Scan for the cell matching the given text and deliver its (X, Y) coordinate at center. 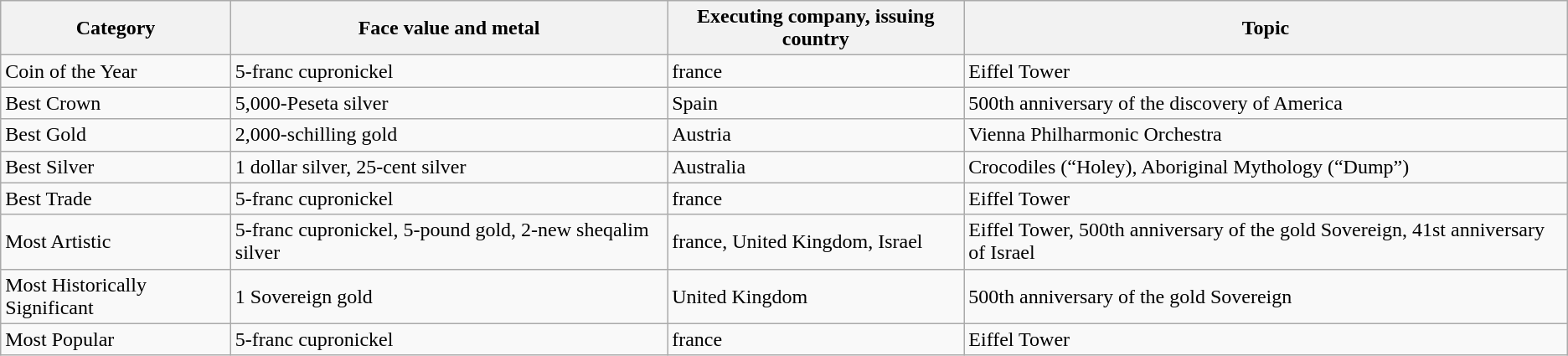
Most Popular (116, 339)
Best Silver (116, 167)
Category (116, 28)
Executing company, issuing country (816, 28)
Most Historically Significant (116, 297)
Face value and metal (449, 28)
Most Artistic (116, 241)
Topic (1266, 28)
Vienna Philharmonic Orchestra (1266, 135)
1 Sovereign gold (449, 297)
france, United Kingdom, Israel (816, 241)
Coin of the Year (116, 71)
Best Trade (116, 199)
Australia (816, 167)
5,000-Peseta silver (449, 103)
Austria (816, 135)
Best Crown (116, 103)
5-franc cupronickel, 5-pound gold, 2-new sheqalim silver (449, 241)
Crocodiles (“Holey), Aboriginal Mythology (“Dump”) (1266, 167)
500th anniversary of the discovery of America (1266, 103)
2,000-schilling gold (449, 135)
Spain (816, 103)
United Kingdom (816, 297)
500th anniversary of the gold Sovereign (1266, 297)
1 dollar silver, 25-cent silver (449, 167)
Best Gold (116, 135)
Eiffel Tower, 500th anniversary of the gold Sovereign, 41st anniversary of Israel (1266, 241)
